Pinpoint the cell where the given text exists, returning its [x, y] midpoint coordinate. 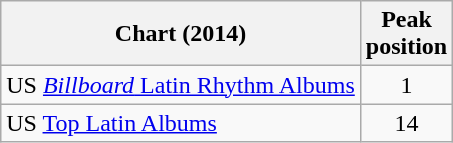
Chart (2014) [181, 34]
Peakposition [406, 34]
14 [406, 123]
1 [406, 85]
US Billboard Latin Rhythm Albums [181, 85]
US Top Latin Albums [181, 123]
